Extract the (x, y) coordinate from the center of the cell holding the provided text.  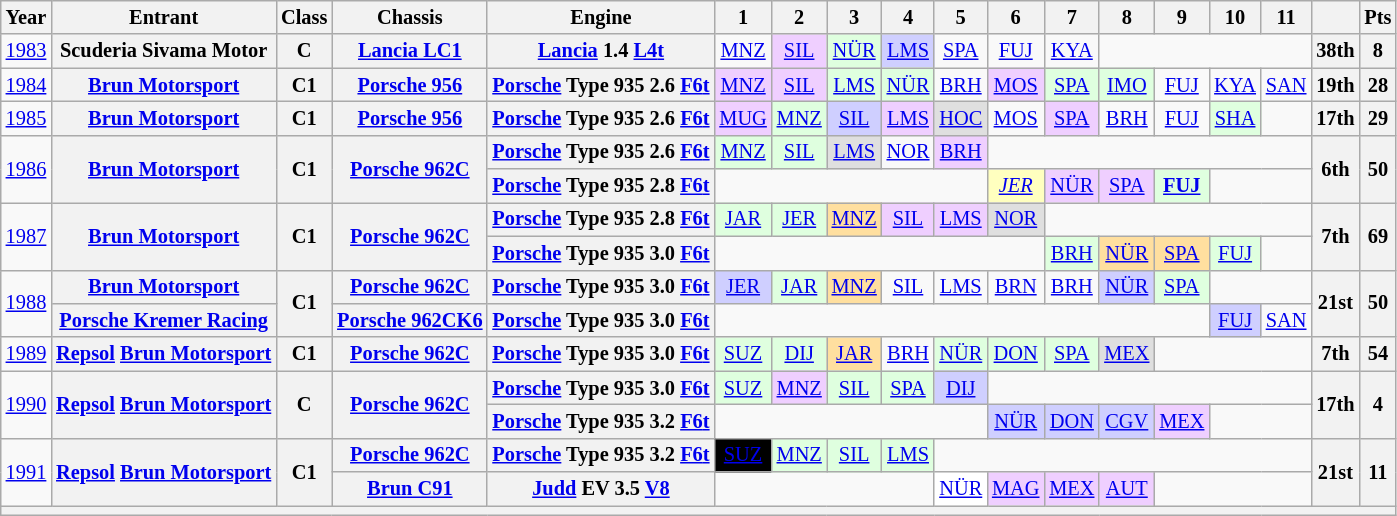
IMO (1126, 85)
5 (960, 17)
9 (1182, 17)
29 (1378, 118)
38th (1335, 51)
Porsche Kremer Racing (164, 320)
AUT (1126, 489)
1987 (26, 236)
1990 (26, 404)
3 (854, 17)
Pts (1378, 17)
1988 (26, 304)
CGV (1126, 421)
54 (1378, 354)
Porsche 962CK6 (410, 320)
1984 (26, 85)
28 (1378, 85)
Chassis (410, 17)
19th (1335, 85)
6 (1016, 17)
Scuderia Sivama Motor (164, 51)
MUG (742, 118)
1989 (26, 354)
Class (304, 17)
Lancia 1.4 L4t (600, 51)
Entrant (164, 17)
6th (1335, 168)
Brun C91 (410, 489)
MAG (1016, 489)
Judd EV 3.5 V8 (600, 489)
SHA (1235, 118)
7 (1072, 17)
10 (1235, 17)
2 (800, 17)
HOC (960, 118)
Engine (600, 17)
BRN (1016, 287)
Lancia LC1 (410, 51)
69 (1378, 236)
1 (742, 17)
Year (26, 17)
1983 (26, 51)
1991 (26, 472)
1986 (26, 168)
1985 (26, 118)
